Return (X, Y) of the center of cell containing provided text 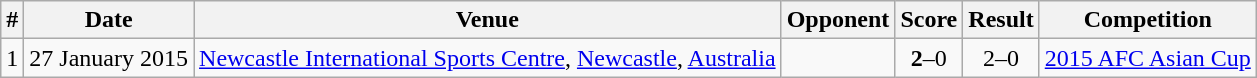
Opponent (838, 20)
Date (109, 20)
Result (1001, 20)
# (12, 20)
2015 AFC Asian Cup (1148, 58)
27 January 2015 (109, 58)
Score (929, 20)
1 (12, 58)
Competition (1148, 20)
Venue (488, 20)
Newcastle International Sports Centre, Newcastle, Australia (488, 58)
